Output the [X, Y] coordinate of the center of the cell containing the given text.  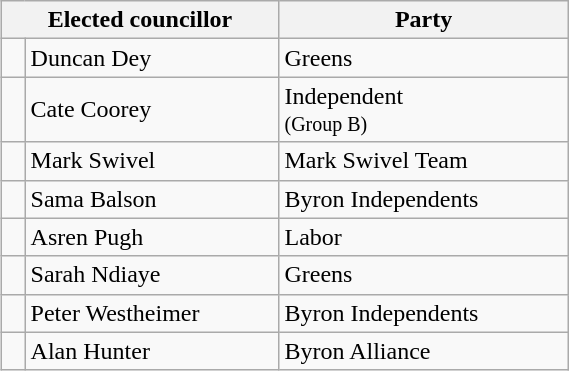
Elected councillor [140, 20]
Sarah Ndiaye [152, 275]
Byron Alliance [424, 351]
Independent (Group B) [424, 110]
Peter Westheimer [152, 313]
Asren Pugh [152, 237]
Party [424, 20]
Duncan Dey [152, 58]
Mark Swivel Team [424, 161]
Cate Coorey [152, 110]
Labor [424, 237]
Mark Swivel [152, 161]
Sama Balson [152, 199]
Alan Hunter [152, 351]
